Output the [X, Y] coordinate of the center of the cell containing the given text.  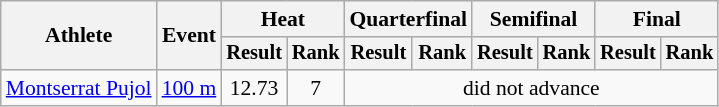
Final [656, 19]
7 [316, 88]
Montserrat Pujol [79, 88]
12.73 [254, 88]
Heat [282, 19]
Semifinal [534, 19]
did not advance [531, 88]
Quarterfinal [408, 19]
Event [190, 36]
Athlete [79, 36]
100 m [190, 88]
